For the text-containing cell, return its midpoint in (X, Y) coordinate format. 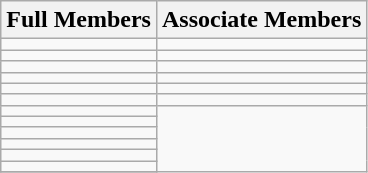
Full Members (79, 20)
Associate Members (261, 20)
